For the text-containing cell, return its midpoint in (x, y) coordinate format. 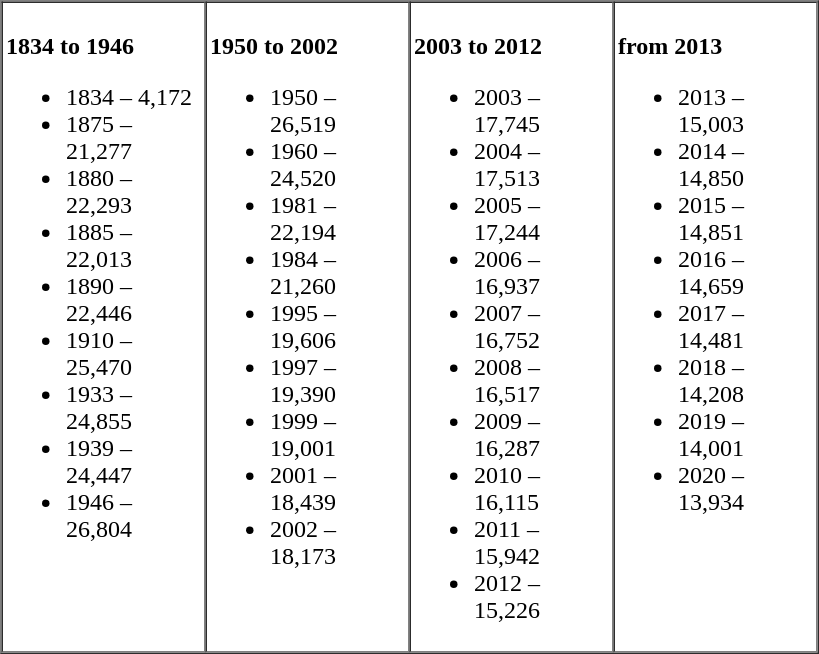
2003 to 20122003 – 17,7452004 – 17,5132005 – 17,2442006 – 16,9372007 – 16,7522008 – 16,5172009 – 16,2872010 – 16,1152011 – 15,9422012 – 15,226 (512, 328)
from 20132013 – 15,0032014 – 14,8502015 – 14,8512016 – 14,6592017 – 14,4812018 – 14,2082019 – 14,0012020 – 13,934 (716, 328)
1834 to 19461834 – 4,1721875 – 21,2771880 – 22,2931885 – 22,0131890 – 22,4461910 – 25,4701933 – 24,8551939 – 24,4471946 – 26,804 (104, 328)
1950 to 20021950 – 26,5191960 – 24,5201981 – 22,1941984 – 21,2601995 – 19,6061997 – 19,3901999 – 19,0012001 – 18,4392002 – 18,173 (308, 328)
